Locate the cell with the specified text and output its [X, Y] center coordinate. 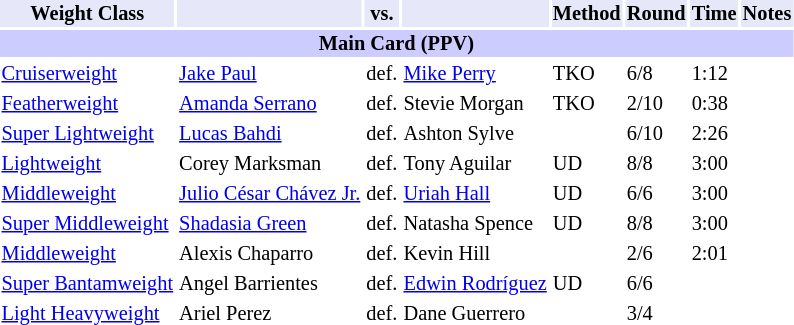
2:01 [714, 254]
Shadasia Green [270, 224]
Tony Aguilar [475, 164]
Jake Paul [270, 74]
Round [656, 14]
Ashton Sylve [475, 134]
6/10 [656, 134]
Main Card (PPV) [396, 44]
Super Middleweight [88, 224]
2:26 [714, 134]
Natasha Spence [475, 224]
Weight Class [88, 14]
Cruiserweight [88, 74]
Edwin Rodríguez [475, 284]
Super Bantamweight [88, 284]
2/6 [656, 254]
Alexis Chaparro [270, 254]
Time [714, 14]
Notes [767, 14]
Angel Barrientes [270, 284]
vs. [382, 14]
Amanda Serrano [270, 104]
Julio César Chávez Jr. [270, 194]
1:12 [714, 74]
Mike Perry [475, 74]
Featherweight [88, 104]
Method [586, 14]
Lucas Bahdi [270, 134]
6/8 [656, 74]
Corey Marksman [270, 164]
Kevin Hill [475, 254]
0:38 [714, 104]
2/10 [656, 104]
Stevie Morgan [475, 104]
Uriah Hall [475, 194]
Lightweight [88, 164]
Super Lightweight [88, 134]
